Output the (X, Y) coordinate of the center of the cell containing the given text.  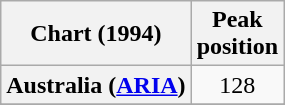
Australia (ARIA) (96, 85)
Chart (1994) (96, 34)
128 (237, 85)
Peakposition (237, 34)
